Pinpoint the cell where the given text exists, returning its (x, y) midpoint coordinate. 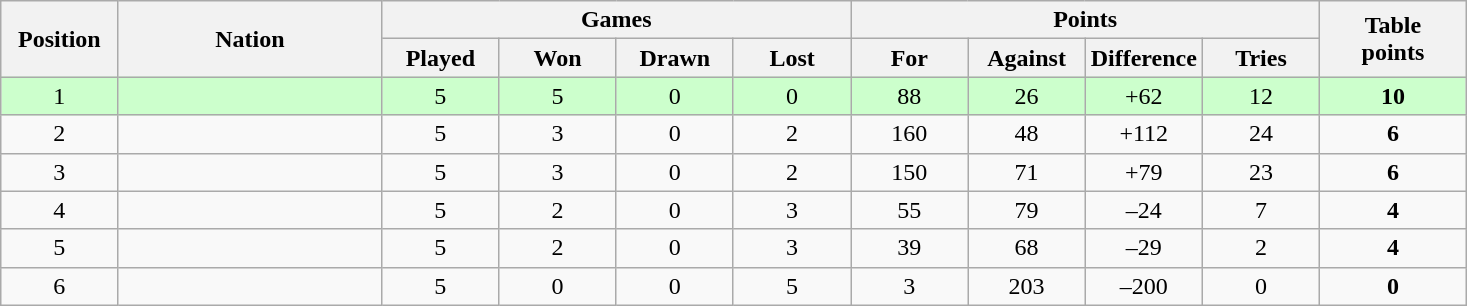
Lost (792, 58)
Position (60, 39)
+79 (1144, 172)
Tablepoints (1394, 39)
39 (910, 248)
71 (1026, 172)
Won (558, 58)
68 (1026, 248)
Difference (1144, 58)
48 (1026, 134)
–24 (1144, 210)
Points (1086, 20)
23 (1260, 172)
+62 (1144, 96)
12 (1260, 96)
10 (1394, 96)
Drawn (674, 58)
160 (910, 134)
26 (1026, 96)
150 (910, 172)
7 (1260, 210)
88 (910, 96)
24 (1260, 134)
55 (910, 210)
For (910, 58)
203 (1026, 286)
–200 (1144, 286)
Tries (1260, 58)
Played (440, 58)
Games (616, 20)
1 (60, 96)
–29 (1144, 248)
+112 (1144, 134)
Nation (250, 39)
79 (1026, 210)
Against (1026, 58)
